Output the (X, Y) coordinate of the center of the cell containing the given text.  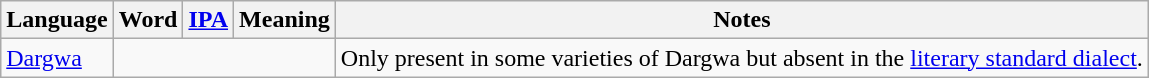
Dargwa (57, 58)
Only present in some varieties of Dargwa but absent in the literary standard dialect. (742, 58)
Notes (742, 20)
Meaning (285, 20)
Language (57, 20)
Word (148, 20)
IPA (208, 20)
